Locate the cell with the specified text and output its (X, Y) center coordinate. 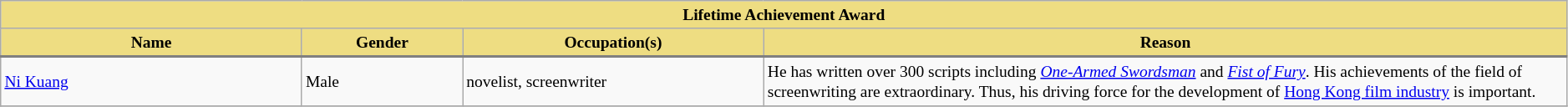
Name (152, 43)
Gender (382, 43)
Lifetime Achievement Award (784, 15)
Occupation(s) (613, 43)
Male (382, 81)
Reason (1165, 43)
novelist, screenwriter (613, 81)
Ni Kuang (152, 81)
